Locate the cell with the specified text and output its (X, Y) center coordinate. 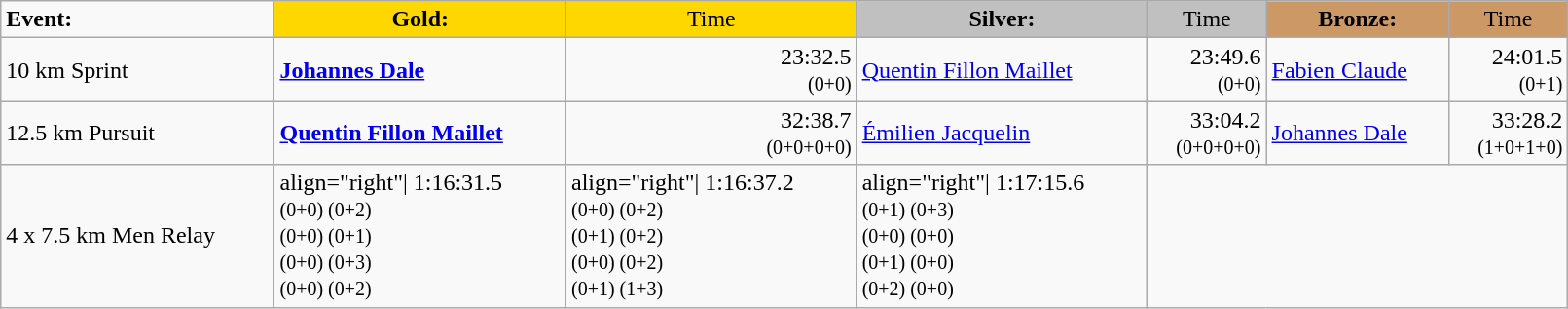
align="right"| 1:17:15.6(0+1) (0+3)(0+0) (0+0)(0+1) (0+0)(0+2) (0+0) (1003, 236)
23:32.5(0+0) (712, 70)
Silver: (1003, 19)
Bronze: (1357, 19)
align="right"| 1:16:37.2(0+0) (0+2)(0+1) (0+2)(0+0) (0+2)(0+1) (1+3) (712, 236)
10 km Sprint (138, 70)
4 x 7.5 km Men Relay (138, 236)
33:04.2(0+0+0+0) (1207, 133)
Gold: (420, 19)
12.5 km Pursuit (138, 133)
Event: (138, 19)
Émilien Jacquelin (1003, 133)
Fabien Claude (1357, 70)
23:49.6(0+0) (1207, 70)
33:28.2(1+0+1+0) (1508, 133)
24:01.5(0+1) (1508, 70)
align="right"| 1:16:31.5(0+0) (0+2)(0+0) (0+1)(0+0) (0+3)(0+0) (0+2) (420, 236)
32:38.7(0+0+0+0) (712, 133)
